Find where the given text appears and provide that cell's center as (x, y) coordinate. 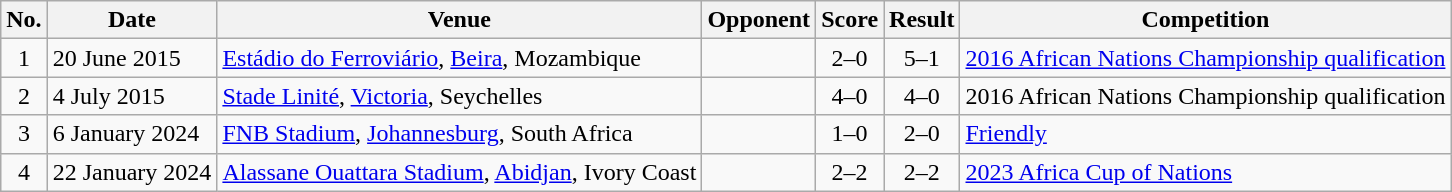
Opponent (759, 20)
6 January 2024 (132, 134)
Stade Linité, Victoria, Seychelles (460, 96)
1–0 (850, 134)
FNB Stadium, Johannesburg, South Africa (460, 134)
22 January 2024 (132, 172)
2023 Africa Cup of Nations (1206, 172)
Friendly (1206, 134)
Venue (460, 20)
Competition (1206, 20)
4 July 2015 (132, 96)
5–1 (922, 58)
2 (24, 96)
Date (132, 20)
3 (24, 134)
No. (24, 20)
Score (850, 20)
1 (24, 58)
Alassane Ouattara Stadium, Abidjan, Ivory Coast (460, 172)
20 June 2015 (132, 58)
Result (922, 20)
Estádio do Ferroviário, Beira, Mozambique (460, 58)
4 (24, 172)
